Identify which cell holds the provided text, then report its (x, y) central coordinate. 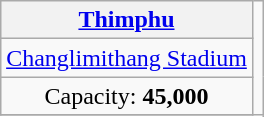
Changlimithang Stadium (127, 58)
Capacity: 45,000 (127, 96)
Thimphu (127, 20)
